Scan for the cell matching the given text and deliver its [X, Y] coordinate at center. 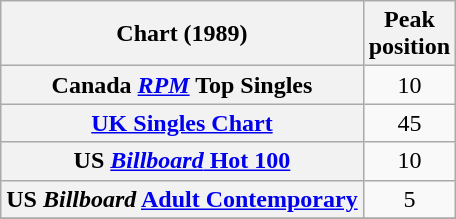
US Billboard Adult Contemporary [182, 199]
US Billboard Hot 100 [182, 161]
Canada RPM Top Singles [182, 85]
5 [409, 199]
Chart (1989) [182, 34]
UK Singles Chart [182, 123]
45 [409, 123]
Peakposition [409, 34]
